For the text-containing cell, return its midpoint in [X, Y] coordinate format. 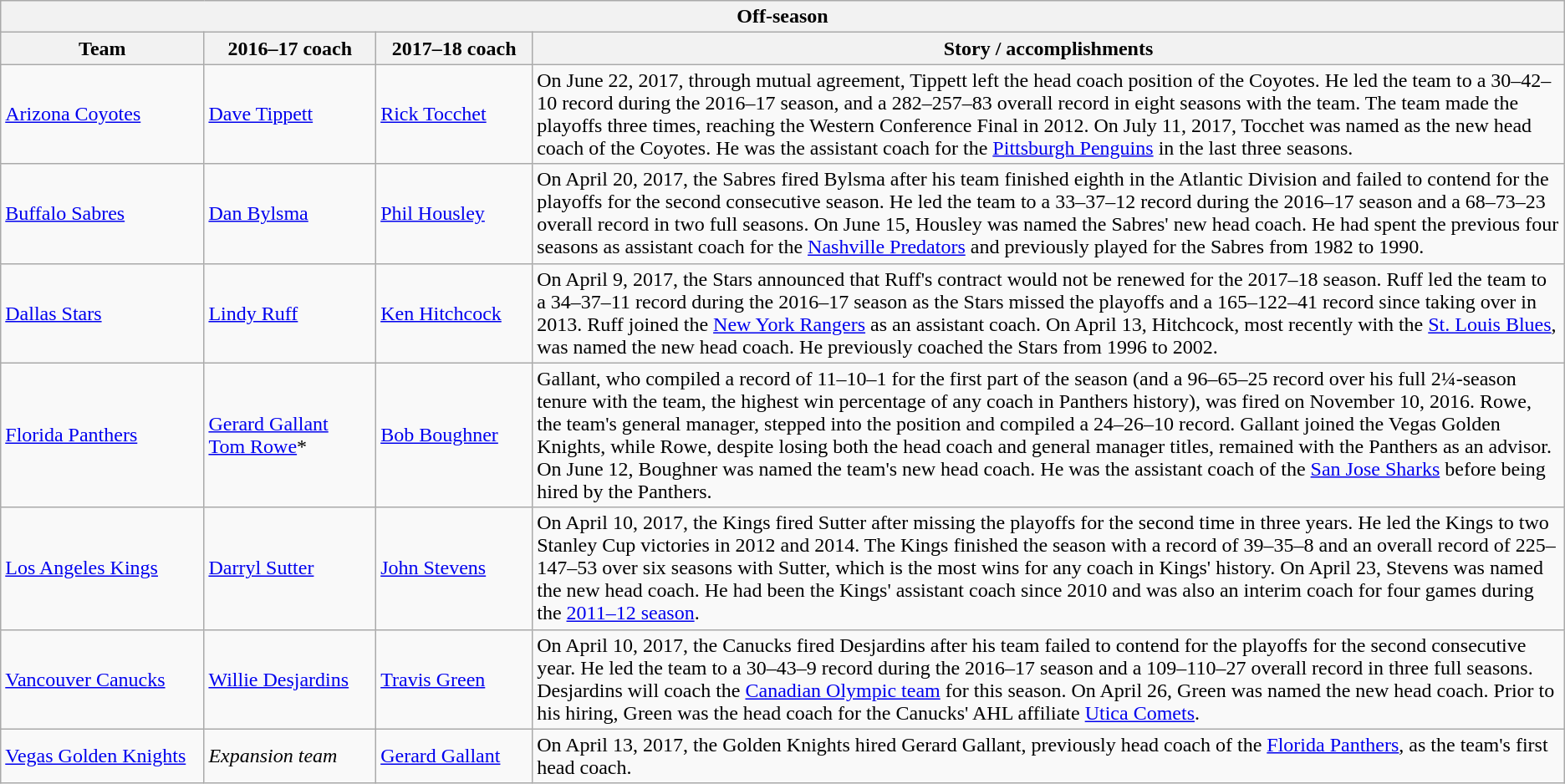
Vancouver Canucks [102, 679]
Off-season [782, 17]
Dave Tippett [290, 114]
Florida Panthers [102, 435]
Los Angeles Kings [102, 568]
Ken Hitchcock [455, 313]
Dallas Stars [102, 313]
On April 13, 2017, the Golden Knights hired Gerard Gallant, previously head coach of the Florida Panthers, as the team's first head coach. [1048, 756]
Arizona Coyotes [102, 114]
Dan Bylsma [290, 214]
Darryl Sutter [290, 568]
Willie Desjardins [290, 679]
Phil Housley [455, 214]
Gerard Gallant [455, 756]
2016–17 coach [290, 48]
Rick Tocchet [455, 114]
Expansion team [290, 756]
2017–18 coach [455, 48]
Bob Boughner [455, 435]
Vegas Golden Knights [102, 756]
Travis Green [455, 679]
Story / accomplishments [1048, 48]
John Stevens [455, 568]
Gerard GallantTom Rowe* [290, 435]
Team [102, 48]
Lindy Ruff [290, 313]
Buffalo Sabres [102, 214]
